Search for the cell housing the specified text and yield its (x, y) center coordinate. 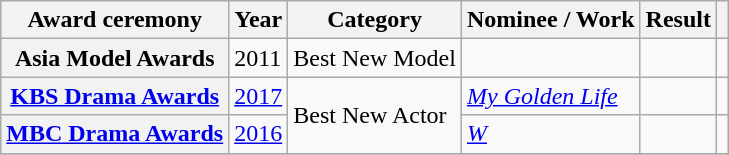
2017 (258, 96)
2016 (258, 134)
Best New Actor (375, 115)
Nominee / Work (550, 20)
Category (375, 20)
2011 (258, 58)
Best New Model (375, 58)
W (550, 134)
Year (258, 20)
Award ceremony (115, 20)
MBC Drama Awards (115, 134)
My Golden Life (550, 96)
Asia Model Awards (115, 58)
KBS Drama Awards (115, 96)
Result (678, 20)
